Determine the (x, y) coordinate at the center of the cell enclosing the given text.  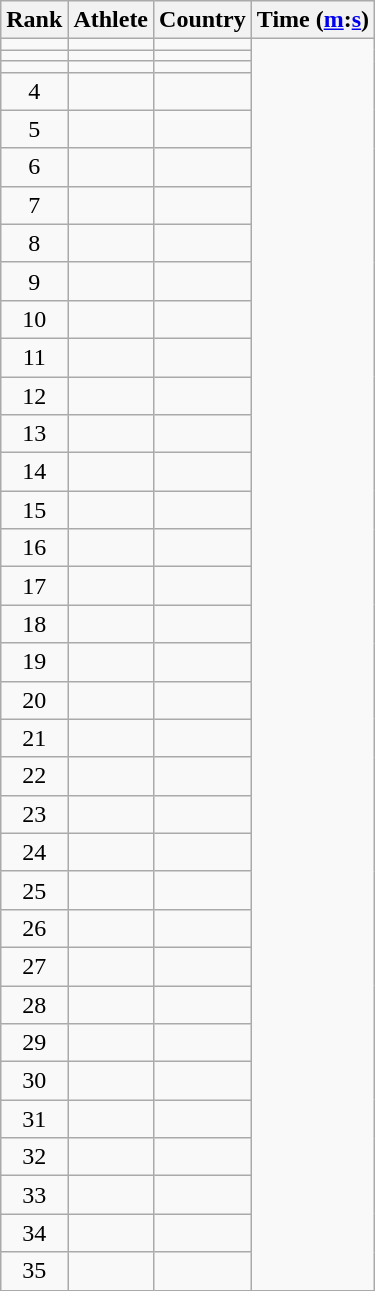
18 (34, 624)
Time (m:s) (312, 20)
4 (34, 91)
Rank (34, 20)
15 (34, 510)
16 (34, 548)
19 (34, 662)
21 (34, 738)
24 (34, 852)
28 (34, 1005)
20 (34, 700)
12 (34, 395)
34 (34, 1233)
17 (34, 586)
25 (34, 890)
33 (34, 1195)
30 (34, 1081)
Country (203, 20)
22 (34, 776)
6 (34, 167)
35 (34, 1271)
32 (34, 1157)
13 (34, 434)
27 (34, 966)
10 (34, 319)
26 (34, 928)
31 (34, 1119)
Athlete (111, 20)
8 (34, 243)
29 (34, 1043)
7 (34, 205)
9 (34, 281)
14 (34, 472)
11 (34, 357)
5 (34, 129)
23 (34, 814)
